Find where the given text appears and provide that cell's center as [x, y] coordinate. 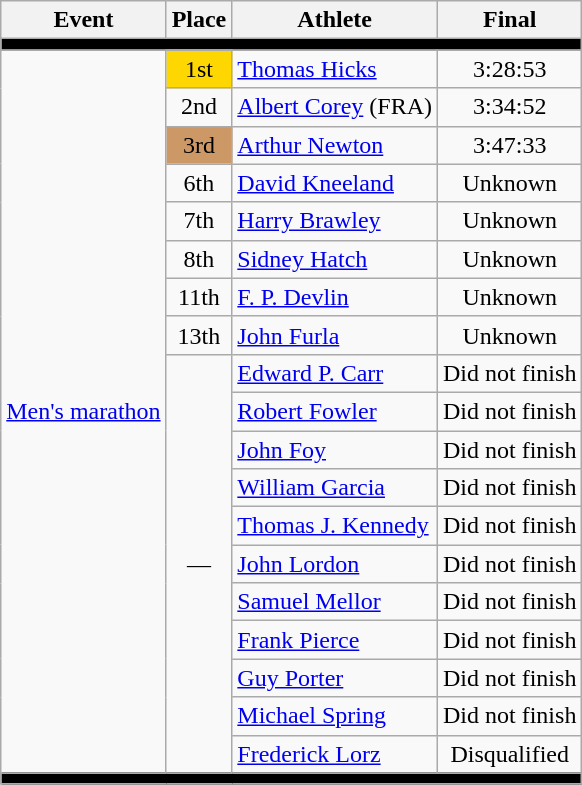
Albert Corey (FRA) [335, 107]
Frank Pierce [335, 640]
Arthur Newton [335, 145]
F. P. Devlin [335, 297]
Michael Spring [335, 716]
13th [199, 335]
— [199, 564]
Sidney Hatch [335, 259]
3rd [199, 145]
1st [199, 69]
Place [199, 20]
2nd [199, 107]
Edward P. Carr [335, 373]
11th [199, 297]
Thomas J. Kennedy [335, 526]
John Furla [335, 335]
Samuel Mellor [335, 602]
Men's marathon [84, 412]
John Foy [335, 449]
Guy Porter [335, 678]
3:47:33 [510, 145]
3:28:53 [510, 69]
Event [84, 20]
6th [199, 183]
7th [199, 221]
8th [199, 259]
Thomas Hicks [335, 69]
William Garcia [335, 488]
Final [510, 20]
Harry Brawley [335, 221]
Frederick Lorz [335, 754]
David Kneeland [335, 183]
Disqualified [510, 754]
Athlete [335, 20]
Robert Fowler [335, 411]
3:34:52 [510, 107]
John Lordon [335, 564]
